Return [x, y] of the center of cell containing provided text 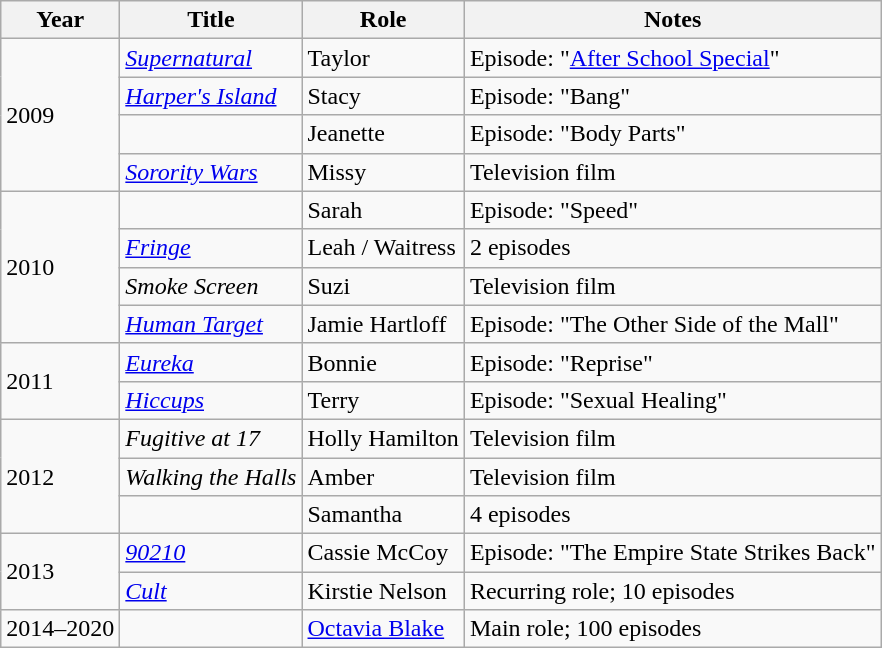
Role [383, 20]
90210 [211, 553]
Episode: "Bang" [672, 96]
Jamie Hartloff [383, 324]
Cassie McCoy [383, 553]
4 episodes [672, 515]
Supernatural [211, 58]
Harper's Island [211, 96]
2 episodes [672, 248]
2014–2020 [60, 629]
Episode: "Sexual Healing" [672, 400]
Title [211, 20]
2012 [60, 476]
Notes [672, 20]
2010 [60, 267]
Sarah [383, 210]
2011 [60, 381]
Missy [383, 172]
Recurring role; 10 episodes [672, 591]
Episode: "Reprise" [672, 362]
Suzi [383, 286]
Cult [211, 591]
Taylor [383, 58]
Stacy [383, 96]
Bonnie [383, 362]
Human Target [211, 324]
Year [60, 20]
Fringe [211, 248]
Episode: "Speed" [672, 210]
Samantha [383, 515]
Episode: "The Empire State Strikes Back" [672, 553]
Holly Hamilton [383, 438]
Octavia Blake [383, 629]
Eureka [211, 362]
Episode: "Body Parts" [672, 134]
2009 [60, 115]
Main role; 100 episodes [672, 629]
Fugitive at 17 [211, 438]
Hiccups [211, 400]
2013 [60, 572]
Sorority Wars [211, 172]
Amber [383, 477]
Jeanette [383, 134]
Kirstie Nelson [383, 591]
Leah / Waitress [383, 248]
Smoke Screen [211, 286]
Episode: "The Other Side of the Mall" [672, 324]
Terry [383, 400]
Episode: "After School Special" [672, 58]
Walking the Halls [211, 477]
